Return (X, Y) of the center of cell containing provided text 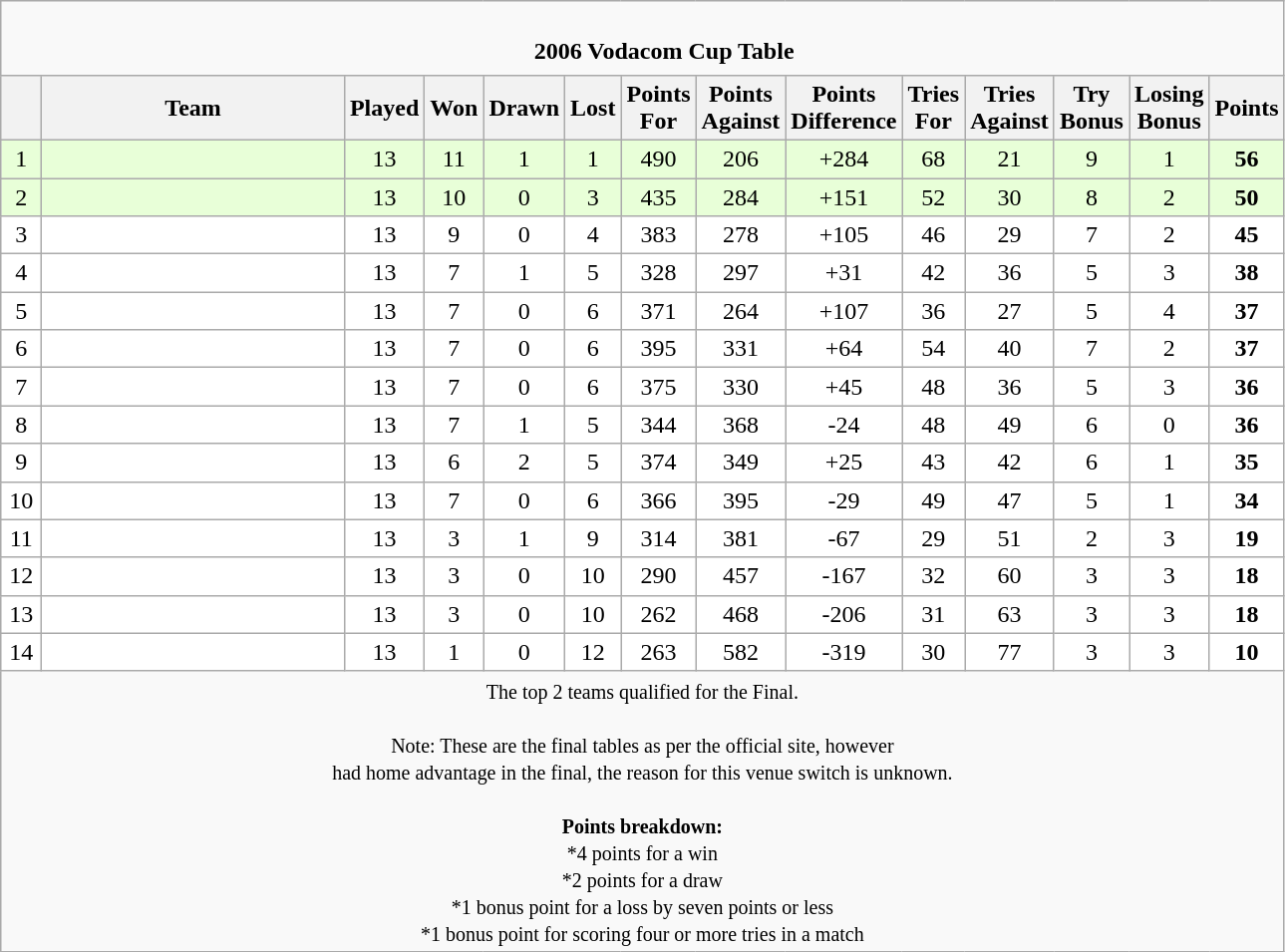
50 (1246, 196)
371 (658, 311)
314 (658, 538)
14 (22, 652)
+284 (843, 159)
+64 (843, 349)
40 (1010, 349)
43 (933, 463)
435 (658, 196)
490 (658, 159)
457 (741, 576)
582 (741, 652)
206 (741, 159)
Drawn (524, 108)
Points For (658, 108)
52 (933, 196)
284 (741, 196)
Won (455, 108)
Points Difference (843, 108)
344 (658, 425)
383 (658, 235)
-206 (843, 614)
Played (384, 108)
34 (1246, 500)
27 (1010, 311)
68 (933, 159)
368 (741, 425)
+31 (843, 273)
Tries For (933, 108)
+151 (843, 196)
374 (658, 463)
Lost (593, 108)
Try Bonus (1091, 108)
60 (1010, 576)
54 (933, 349)
46 (933, 235)
+45 (843, 387)
Points (1246, 108)
-24 (843, 425)
63 (1010, 614)
56 (1246, 159)
35 (1246, 463)
Points Against (741, 108)
38 (1246, 273)
264 (741, 311)
297 (741, 273)
+107 (843, 311)
468 (741, 614)
19 (1246, 538)
31 (933, 614)
51 (1010, 538)
331 (741, 349)
330 (741, 387)
21 (1010, 159)
349 (741, 463)
Tries Against (1010, 108)
278 (741, 235)
381 (741, 538)
-319 (843, 652)
Losing Bonus (1168, 108)
-67 (843, 538)
375 (658, 387)
328 (658, 273)
+105 (843, 235)
+25 (843, 463)
32 (933, 576)
-29 (843, 500)
Team (193, 108)
47 (1010, 500)
45 (1246, 235)
263 (658, 652)
366 (658, 500)
77 (1010, 652)
262 (658, 614)
290 (658, 576)
-167 (843, 576)
